Detect which cell encompasses the target text, then output its (X, Y) center coordinate. 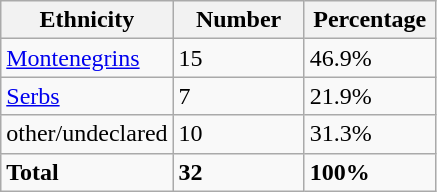
46.9% (370, 58)
Ethnicity (87, 20)
Percentage (370, 20)
100% (370, 172)
Total (87, 172)
7 (238, 96)
15 (238, 58)
32 (238, 172)
Montenegrins (87, 58)
other/undeclared (87, 134)
Serbs (87, 96)
31.3% (370, 134)
21.9% (370, 96)
Number (238, 20)
10 (238, 134)
